For the text-containing cell, return its midpoint in (x, y) coordinate format. 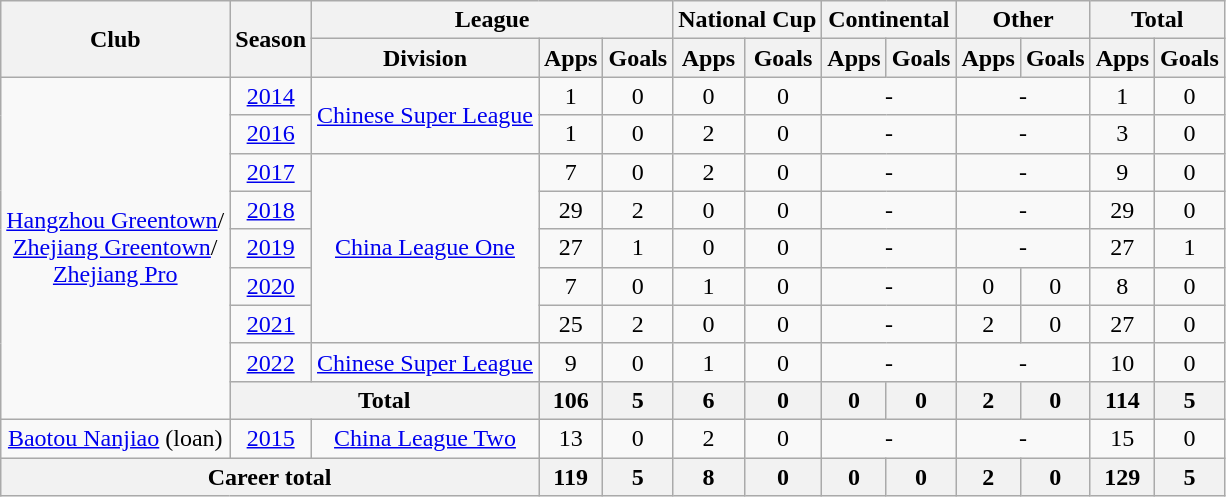
Baotou Nanjiao (loan) (116, 438)
China League Two (426, 438)
25 (570, 324)
Hangzhou Greentown/Zhejiang Greentown/Zhejiang Pro (116, 248)
2022 (271, 362)
Division (426, 58)
2019 (271, 248)
China League One (426, 248)
114 (1122, 400)
106 (570, 400)
Club (116, 39)
2015 (271, 438)
National Cup (748, 20)
3 (1122, 134)
2021 (271, 324)
13 (570, 438)
Other (1023, 20)
2020 (271, 286)
Season (271, 39)
2014 (271, 96)
15 (1122, 438)
129 (1122, 477)
119 (570, 477)
2017 (271, 172)
League (492, 20)
2016 (271, 134)
6 (709, 400)
10 (1122, 362)
Continental (889, 20)
2018 (271, 210)
Career total (270, 477)
